Capture the cell that displays the provided text and extract its (x, y) central coordinate. 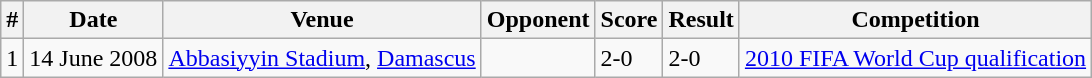
Date (94, 20)
Score (629, 20)
2010 FIFA World Cup qualification (915, 58)
# (12, 20)
Venue (322, 20)
Competition (915, 20)
1 (12, 58)
Opponent (538, 20)
Abbasiyyin Stadium, Damascus (322, 58)
14 June 2008 (94, 58)
Result (701, 20)
